Provide the (x, y) coordinate of the cell's center where the given text is located.  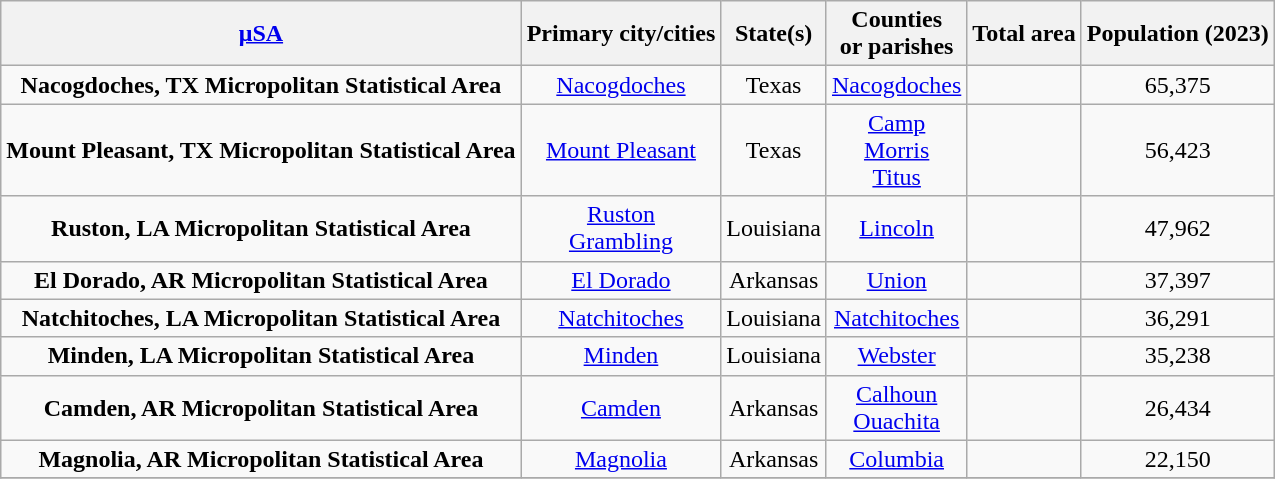
State(s) (774, 34)
Camden, AR Micropolitan Statistical Area (261, 408)
26,434 (1178, 408)
Union (896, 280)
CalhounOuachita (896, 408)
Webster (896, 356)
47,962 (1178, 228)
22,150 (1178, 459)
65,375 (1178, 85)
Total area (1024, 34)
Nacogdoches, TX Micropolitan Statistical Area (261, 85)
Minden, LA Micropolitan Statistical Area (261, 356)
37,397 (1178, 280)
Lincoln (896, 228)
Magnolia (621, 459)
Camden (621, 408)
Magnolia, AR Micropolitan Statistical Area (261, 459)
Primary city/cities (621, 34)
Minden (621, 356)
Ruston, LA Micropolitan Statistical Area (261, 228)
Countiesor parishes (896, 34)
Mount Pleasant (621, 150)
36,291 (1178, 318)
El Dorado, AR Micropolitan Statistical Area (261, 280)
35,238 (1178, 356)
Population (2023) (1178, 34)
Mount Pleasant, TX Micropolitan Statistical Area (261, 150)
56,423 (1178, 150)
El Dorado (621, 280)
CampMorrisTitus (896, 150)
RustonGrambling (621, 228)
Natchitoches, LA Micropolitan Statistical Area (261, 318)
Columbia (896, 459)
μSA (261, 34)
